Scan for the cell matching the given text and deliver its (X, Y) coordinate at center. 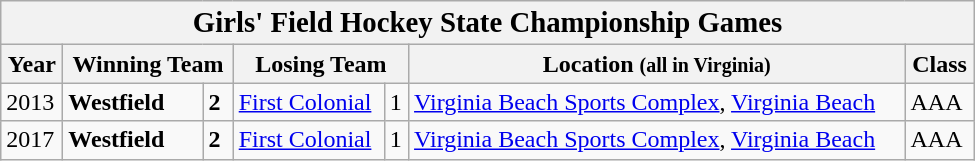
Year (32, 64)
Losing Team (320, 64)
Location (all in Virginia) (657, 64)
2017 (32, 140)
Girls' Field Hockey State Championship Games (488, 23)
Class (940, 64)
Winning Team (148, 64)
2013 (32, 102)
